Identify which cell holds the provided text, then report its [x, y] central coordinate. 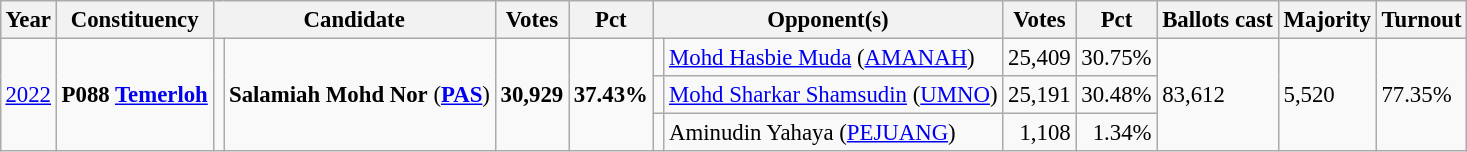
25,191 [1040, 95]
Mohd Sharkar Shamsudin (UMNO) [834, 95]
Constituency [134, 20]
Mohd Hasbie Muda (AMANAH) [834, 57]
77.35% [1422, 94]
Majority [1327, 20]
1,108 [1040, 133]
83,612 [1218, 94]
P088 Temerloh [134, 94]
1.34% [1116, 133]
5,520 [1327, 94]
Salamiah Mohd Nor (PAS) [360, 94]
37.43% [610, 94]
2022 [28, 94]
30.75% [1116, 57]
30,929 [532, 94]
Aminudin Yahaya (PEJUANG) [834, 133]
25,409 [1040, 57]
Ballots cast [1218, 20]
Turnout [1422, 20]
Opponent(s) [828, 20]
Year [28, 20]
Candidate [354, 20]
30.48% [1116, 95]
